Capture the cell that displays the provided text and extract its [x, y] central coordinate. 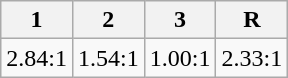
1 [37, 20]
2.33:1 [252, 58]
2.84:1 [37, 58]
1.00:1 [180, 58]
1.54:1 [108, 58]
2 [108, 20]
3 [180, 20]
R [252, 20]
